Scan for the cell matching the given text and deliver its (x, y) coordinate at center. 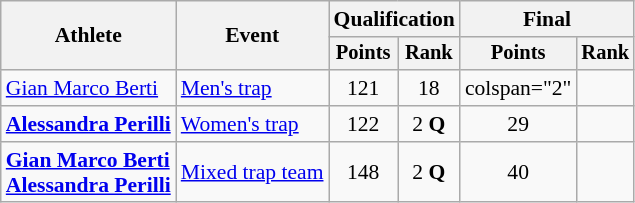
Gian Marco BertiAlessandra Perilli (88, 172)
29 (518, 124)
Event (252, 36)
18 (429, 88)
Gian Marco Berti (88, 88)
Qualification (394, 19)
Women's trap (252, 124)
122 (364, 124)
Mixed trap team (252, 172)
Athlete (88, 36)
40 (518, 172)
Final (547, 19)
148 (364, 172)
Alessandra Perilli (88, 124)
Men's trap (252, 88)
121 (364, 88)
colspan="2" (518, 88)
